Extract the [X, Y] coordinate from the center of the cell holding the provided text.  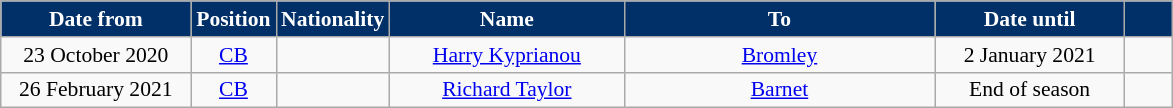
Harry Kyprianou [506, 55]
23 October 2020 [96, 55]
Name [506, 19]
End of season [1030, 90]
To [779, 19]
Richard Taylor [506, 90]
Position [234, 19]
Date from [96, 19]
Nationality [332, 19]
Date until [1030, 19]
Barnet [779, 90]
26 February 2021 [96, 90]
2 January 2021 [1030, 55]
Bromley [779, 55]
